Capture the cell that displays the provided text and extract its [x, y] central coordinate. 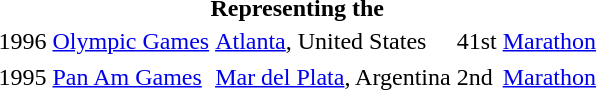
Atlanta, United States [334, 41]
Olympic Games [131, 41]
41st [476, 41]
